For the text-containing cell, return its midpoint in [x, y] coordinate format. 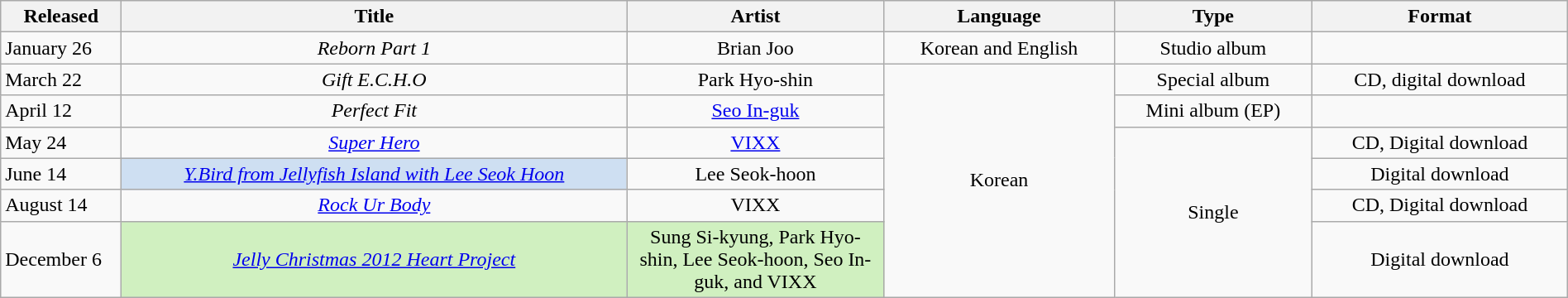
Studio album [1213, 48]
June 14 [61, 174]
Sung Si-kyung, Park Hyo-shin, Lee Seok-hoon, Seo In-guk, and VIXX [756, 259]
Reborn Part 1 [374, 48]
Special album [1213, 79]
Title [374, 17]
Format [1441, 17]
August 14 [61, 205]
Single [1213, 212]
December 6 [61, 259]
Perfect Fit [374, 111]
Korean and English [999, 48]
March 22 [61, 79]
January 26 [61, 48]
CD, digital download [1441, 79]
Jelly Christmas 2012 Heart Project [374, 259]
Mini album (EP) [1213, 111]
Seo In-guk [756, 111]
Korean [999, 180]
Y.Bird from Jellyfish Island with Lee Seok Hoon [374, 174]
Rock Ur Body [374, 205]
Brian Joo [756, 48]
Gift E.C.H.O [374, 79]
Super Hero [374, 142]
Lee Seok-hoon [756, 174]
Released [61, 17]
May 24 [61, 142]
Language [999, 17]
Park Hyo-shin [756, 79]
April 12 [61, 111]
Artist [756, 17]
Type [1213, 17]
